Locate the cell with the specified text and output its [X, Y] center coordinate. 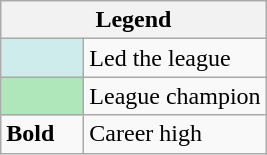
Legend [134, 20]
Career high [175, 134]
League champion [175, 96]
Bold [42, 134]
Led the league [175, 58]
